Locate the cell with the specified text and output its (x, y) center coordinate. 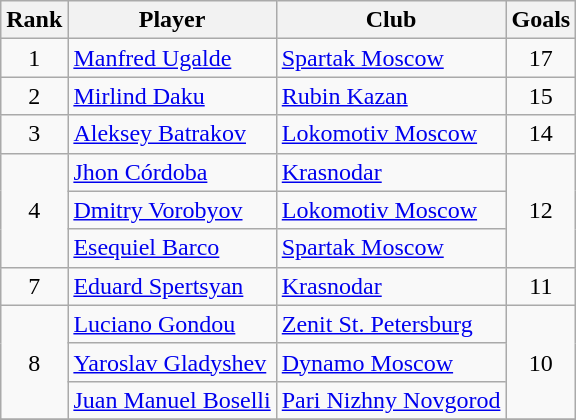
Pari Nizhny Novgorod (391, 400)
11 (541, 286)
8 (34, 362)
14 (541, 134)
1 (34, 58)
Dynamo Moscow (391, 362)
7 (34, 286)
Dmitry Vorobyov (172, 210)
2 (34, 96)
Esequiel Barco (172, 248)
4 (34, 210)
Manfred Ugalde (172, 58)
Eduard Spertsyan (172, 286)
Zenit St. Petersburg (391, 324)
Jhon Córdoba (172, 172)
Yaroslav Gladyshev (172, 362)
Rank (34, 20)
12 (541, 210)
10 (541, 362)
Juan Manuel Boselli (172, 400)
Rubin Kazan (391, 96)
15 (541, 96)
Luciano Gondou (172, 324)
Aleksey Batrakov (172, 134)
Club (391, 20)
Goals (541, 20)
Player (172, 20)
17 (541, 58)
3 (34, 134)
Mirlind Daku (172, 96)
